Capture the cell that displays the provided text and extract its [X, Y] central coordinate. 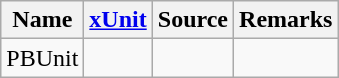
xUnit [118, 20]
Source [192, 20]
PBUnit [42, 58]
Name [42, 20]
Remarks [286, 20]
